Search for the cell housing the specified text and yield its [X, Y] center coordinate. 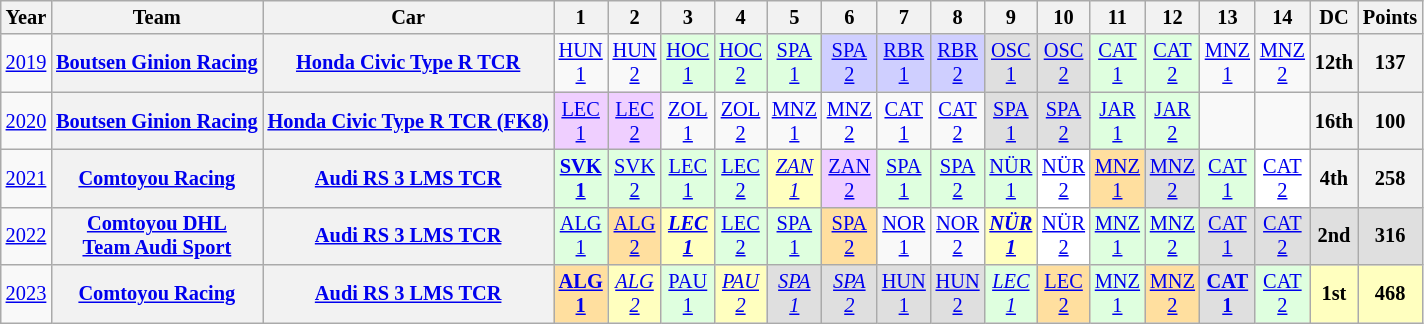
100 [1390, 121]
Year [26, 17]
Car [408, 17]
NOR2 [958, 236]
9 [1010, 17]
RBR2 [958, 63]
Honda Civic Type R TCR [408, 63]
PAU2 [740, 294]
16th [1334, 121]
RBR1 [904, 63]
1st [1334, 294]
DC [1334, 17]
HOC1 [688, 63]
OSC1 [1010, 63]
5 [794, 17]
ZAN1 [794, 178]
2nd [1334, 236]
316 [1390, 236]
12th [1334, 63]
14 [1282, 17]
2020 [26, 121]
ZAN2 [850, 178]
11 [1118, 17]
ZOL1 [688, 121]
Comtoyou DHLTeam Audi Sport [156, 236]
Honda Civic Type R TCR (FK8) [408, 121]
NOR1 [904, 236]
2021 [26, 178]
1 [581, 17]
Points [1390, 17]
2022 [26, 236]
SVK1 [581, 178]
4 [740, 17]
468 [1390, 294]
13 [1228, 17]
12 [1172, 17]
JAR1 [1118, 121]
Team [156, 17]
4th [1334, 178]
2019 [26, 63]
SVK2 [635, 178]
2 [635, 17]
2023 [26, 294]
10 [1064, 17]
ZOL2 [740, 121]
3 [688, 17]
6 [850, 17]
OSC2 [1064, 63]
258 [1390, 178]
PAU1 [688, 294]
7 [904, 17]
137 [1390, 63]
8 [958, 17]
HOC2 [740, 63]
JAR2 [1172, 121]
